Identify which cell holds the provided text, then report its [x, y] central coordinate. 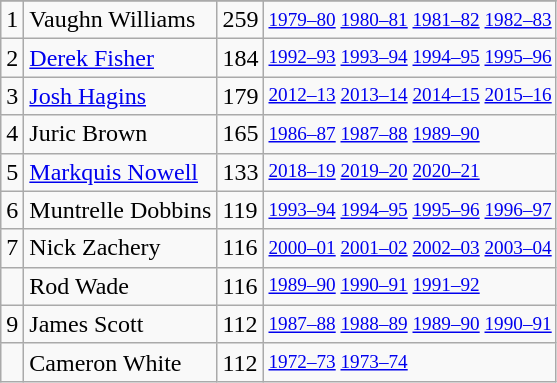
6 [12, 210]
133 [240, 172]
119 [240, 210]
1989–90 1990–91 1991–92 [410, 286]
2012–13 2013–14 2014–15 2015–16 [410, 96]
1987–88 1988–89 1989–90 1990–91 [410, 324]
184 [240, 58]
2000–01 2001–02 2002–03 2003–04 [410, 248]
9 [12, 324]
James Scott [120, 324]
2 [12, 58]
Muntrelle Dobbins [120, 210]
1979–80 1980–81 1981–82 1982–83 [410, 20]
179 [240, 96]
1992–93 1993–94 1994–95 1995–96 [410, 58]
1993–94 1994–95 1995–96 1996–97 [410, 210]
Vaughn Williams [120, 20]
Markquis Nowell [120, 172]
7 [12, 248]
Rod Wade [120, 286]
1 [12, 20]
5 [12, 172]
2018–19 2019–20 2020–21 [410, 172]
259 [240, 20]
Josh Hagins [120, 96]
Juric Brown [120, 134]
Cameron White [120, 362]
3 [12, 96]
4 [12, 134]
1972–73 1973–74 [410, 362]
1986–87 1987–88 1989–90 [410, 134]
165 [240, 134]
Derek Fisher [120, 58]
Nick Zachery [120, 248]
